Detect which cell encompasses the target text, then output its [x, y] center coordinate. 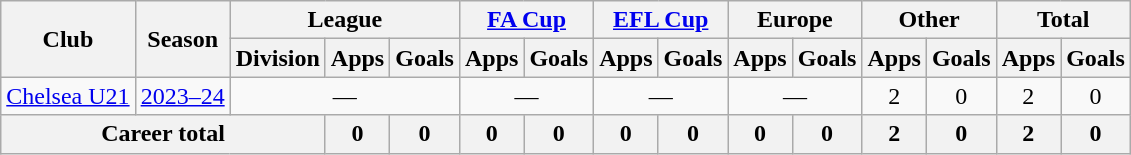
Total [1063, 20]
Club [68, 39]
FA Cup [526, 20]
Season [182, 39]
League [344, 20]
Career total [164, 134]
EFL Cup [661, 20]
Chelsea U21 [68, 96]
Division [278, 58]
Europe [795, 20]
2023–24 [182, 96]
Other [929, 20]
